Determine the (X, Y) coordinate at the center of the cell enclosing the given text.  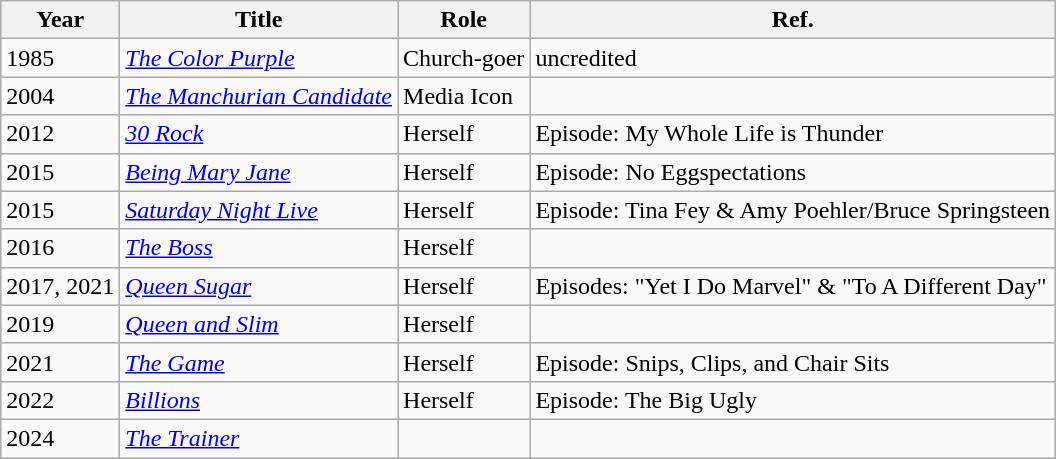
2017, 2021 (60, 286)
2019 (60, 324)
Episode: The Big Ugly (793, 400)
Episode: Snips, Clips, and Chair Sits (793, 362)
Title (259, 20)
Episodes: "Yet I Do Marvel" & "To A Different Day" (793, 286)
uncredited (793, 58)
2022 (60, 400)
Episode: No Eggspectations (793, 172)
Being Mary Jane (259, 172)
2016 (60, 248)
The Trainer (259, 438)
30 Rock (259, 134)
Ref. (793, 20)
2004 (60, 96)
The Color Purple (259, 58)
2021 (60, 362)
The Manchurian Candidate (259, 96)
2024 (60, 438)
Role (464, 20)
Year (60, 20)
Queen and Slim (259, 324)
Billions (259, 400)
Episode: My Whole Life is Thunder (793, 134)
The Boss (259, 248)
1985 (60, 58)
The Game (259, 362)
Episode: Tina Fey & Amy Poehler/Bruce Springsteen (793, 210)
Saturday Night Live (259, 210)
Queen Sugar (259, 286)
Media Icon (464, 96)
2012 (60, 134)
Church-goer (464, 58)
